Scan for the cell matching the given text and deliver its [x, y] coordinate at center. 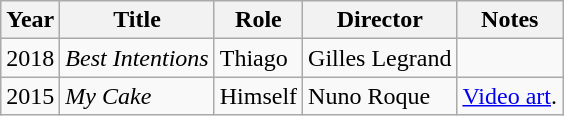
Best Intentions [137, 58]
Director [380, 20]
Title [137, 20]
Gilles Legrand [380, 58]
2018 [30, 58]
My Cake [137, 96]
Thiago [258, 58]
Nuno Roque [380, 96]
Notes [510, 20]
2015 [30, 96]
Year [30, 20]
Role [258, 20]
Video art. [510, 96]
Himself [258, 96]
